Return (x, y) of the center of cell containing provided text 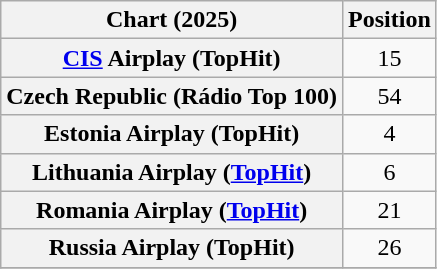
26 (390, 248)
Romania Airplay (TopHit) (172, 210)
15 (390, 58)
Czech Republic (Rádio Top 100) (172, 96)
4 (390, 134)
Russia Airplay (TopHit) (172, 248)
CIS Airplay (TopHit) (172, 58)
21 (390, 210)
54 (390, 96)
Chart (2025) (172, 20)
Estonia Airplay (TopHit) (172, 134)
6 (390, 172)
Lithuania Airplay (TopHit) (172, 172)
Position (390, 20)
